Locate the cell with the specified text and output its [x, y] center coordinate. 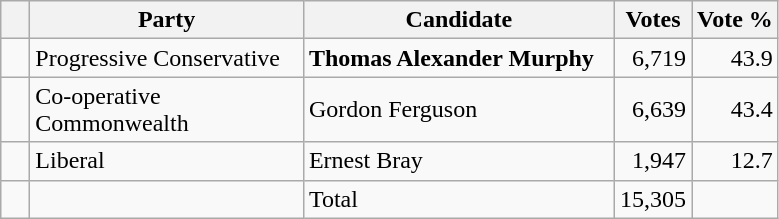
Candidate [458, 20]
6,639 [652, 110]
43.9 [736, 58]
Thomas Alexander Murphy [458, 58]
Liberal [167, 161]
6,719 [652, 58]
Co-operative Commonwealth [167, 110]
Total [458, 199]
Gordon Ferguson [458, 110]
Ernest Bray [458, 161]
Vote % [736, 20]
Votes [652, 20]
Party [167, 20]
1,947 [652, 161]
15,305 [652, 199]
43.4 [736, 110]
Progressive Conservative [167, 58]
12.7 [736, 161]
